Pinpoint the cell where the given text exists, returning its [x, y] midpoint coordinate. 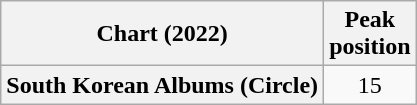
Chart (2022) [162, 34]
Peakposition [370, 34]
15 [370, 85]
South Korean Albums (Circle) [162, 85]
